Pinpoint the cell where the given text exists, returning its [x, y] midpoint coordinate. 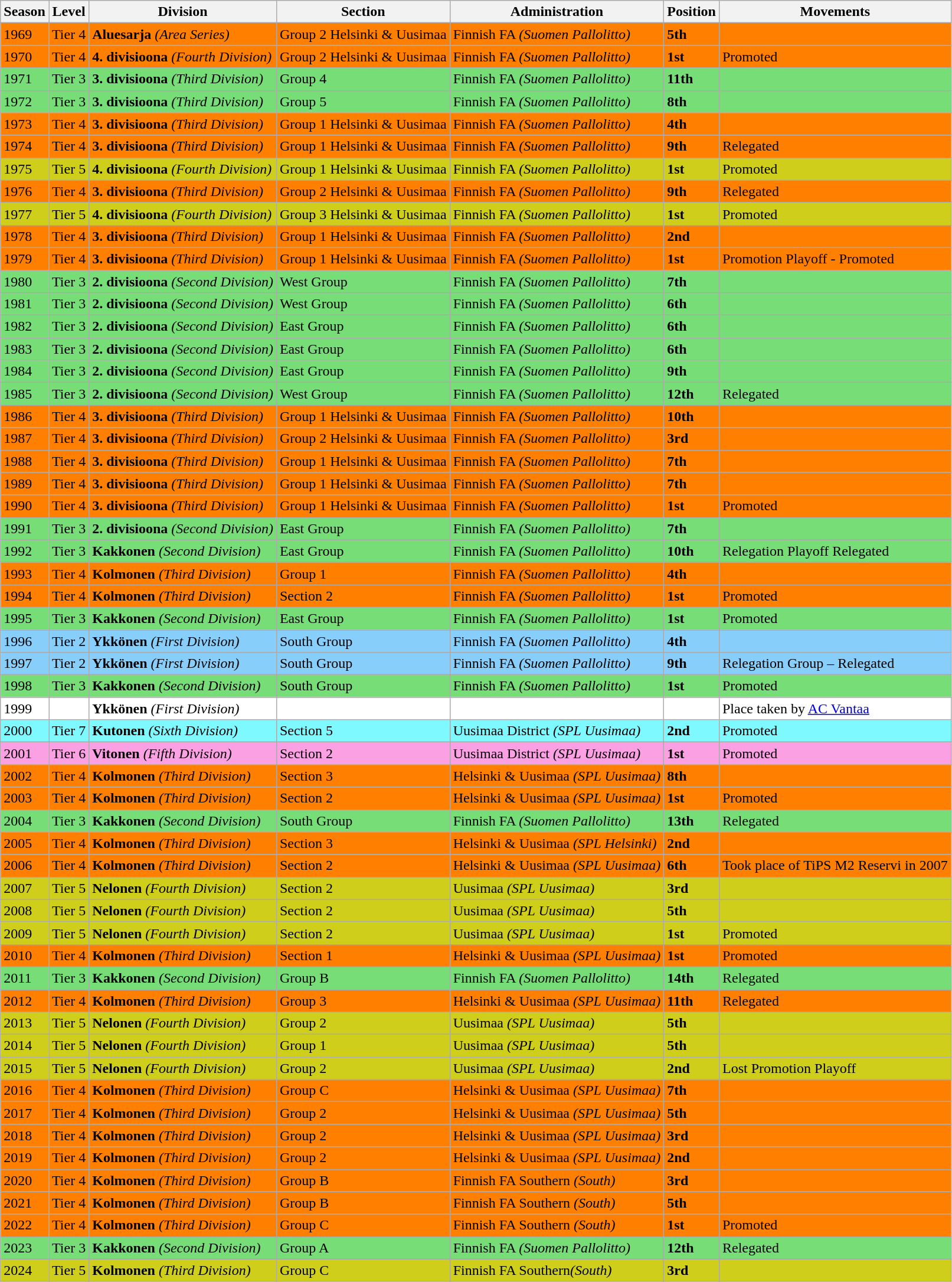
2018 [25, 1136]
Place taken by AC Vantaa [835, 709]
2004 [25, 821]
1984 [25, 371]
Group 3 Helsinki & Uusimaa [363, 214]
Section 1 [363, 955]
1988 [25, 461]
1969 [25, 34]
1974 [25, 146]
Group A [363, 1248]
2016 [25, 1091]
Group 4 [363, 79]
1977 [25, 214]
1998 [25, 686]
Lost Promotion Playoff [835, 1068]
Tier 7 [68, 731]
Took place of TiPS M2 Reservi in 2007 [835, 866]
2023 [25, 1248]
1973 [25, 124]
Division [183, 12]
1997 [25, 664]
Level [68, 12]
Relegation Playoff Relegated [835, 551]
2000 [25, 731]
2011 [25, 978]
Relegation Group – Relegated [835, 664]
2008 [25, 911]
Finnish FA Southern(South) [557, 1270]
1985 [25, 394]
Kutonen (Sixth Division) [183, 731]
Position [692, 12]
1983 [25, 349]
2002 [25, 776]
1972 [25, 102]
1975 [25, 169]
2003 [25, 798]
2006 [25, 866]
2017 [25, 1113]
Section [363, 12]
1992 [25, 551]
2009 [25, 933]
1978 [25, 236]
2020 [25, 1180]
2021 [25, 1203]
13th [692, 821]
1999 [25, 709]
1996 [25, 641]
2005 [25, 843]
Movements [835, 12]
1990 [25, 506]
1971 [25, 79]
1980 [25, 282]
Tier 6 [68, 753]
1994 [25, 596]
Aluesarja (Area Series) [183, 34]
2010 [25, 955]
1995 [25, 618]
Administration [557, 12]
1991 [25, 529]
1989 [25, 484]
1979 [25, 259]
2013 [25, 1023]
1976 [25, 191]
Helsinki & Uusimaa (SPL Helsinki) [557, 843]
Section 5 [363, 731]
2022 [25, 1225]
Promotion Playoff - Promoted [835, 259]
1993 [25, 573]
1982 [25, 327]
1970 [25, 57]
2024 [25, 1270]
2001 [25, 753]
2015 [25, 1068]
1987 [25, 439]
Season [25, 12]
2012 [25, 1001]
2019 [25, 1158]
Group 5 [363, 102]
Vitonen (Fifth Division) [183, 753]
2014 [25, 1046]
1981 [25, 304]
14th [692, 978]
1986 [25, 416]
2007 [25, 888]
Group 3 [363, 1001]
